From the cell containing the given text, extract its center point as [X, Y] coordinate. 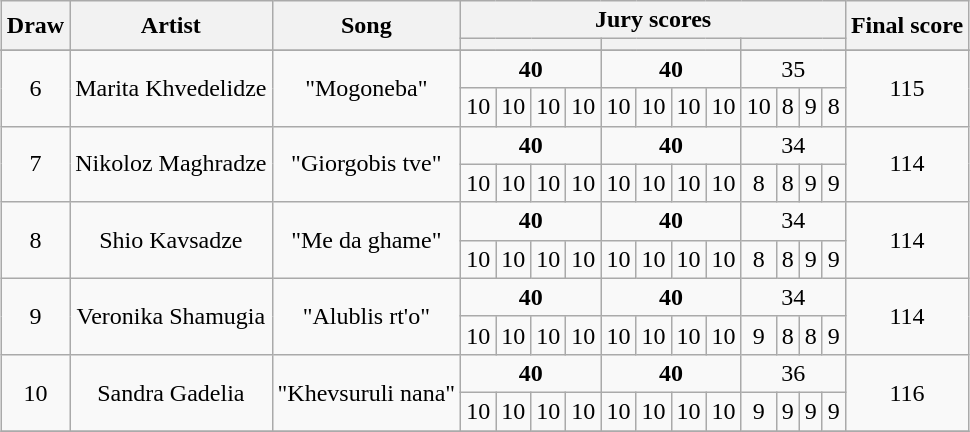
Marita Khvedelidze [171, 88]
Shio Kavsadze [171, 240]
36 [793, 373]
6 [35, 88]
Veronika Shamugia [171, 316]
Nikoloz Maghradze [171, 164]
"Me da ghame" [366, 240]
115 [906, 88]
"Khevsuruli nana" [366, 392]
"Alublis rt'o" [366, 316]
Final score [906, 26]
Sandra Gadelia [171, 392]
"Giorgobis tve" [366, 164]
Jury scores [654, 20]
Song [366, 26]
Draw [35, 26]
Artist [171, 26]
116 [906, 392]
7 [35, 164]
"Mogoneba" [366, 88]
35 [793, 69]
